Pinpoint the cell where the given text exists, returning its (X, Y) midpoint coordinate. 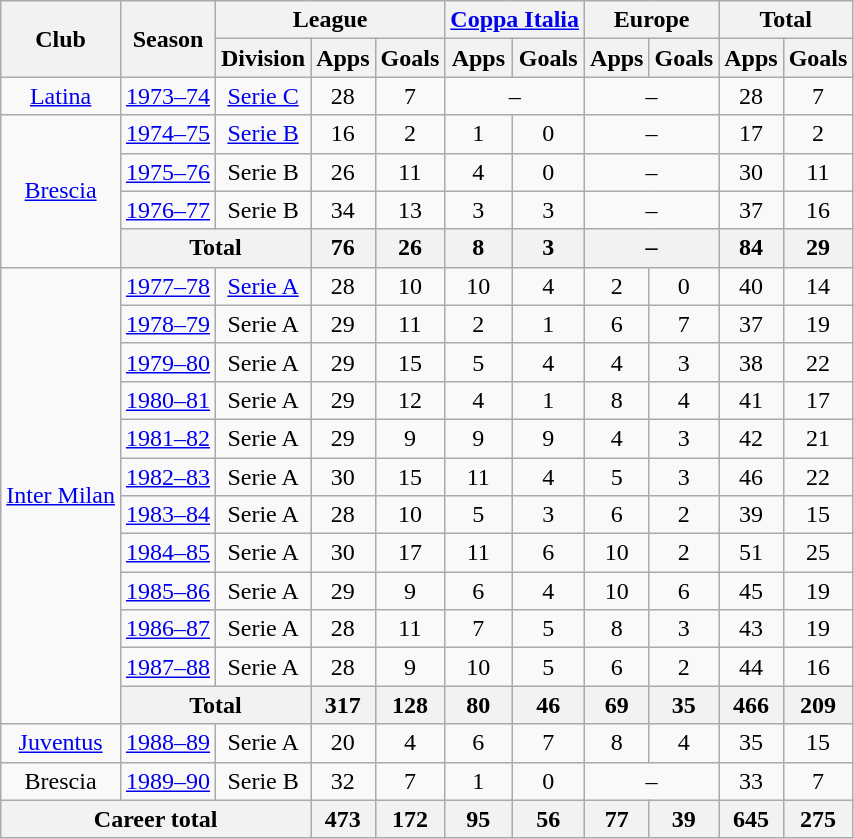
45 (751, 591)
76 (343, 248)
44 (751, 667)
645 (751, 819)
84 (751, 248)
1987–88 (168, 667)
1978–79 (168, 324)
Season (168, 39)
Latina (61, 96)
1986–87 (168, 629)
466 (751, 705)
Career total (156, 819)
51 (751, 553)
13 (410, 210)
1980–81 (168, 400)
1973–74 (168, 96)
1977–78 (168, 286)
1981–82 (168, 438)
33 (751, 781)
80 (478, 705)
League (330, 20)
1985–86 (168, 591)
Club (61, 39)
69 (617, 705)
Serie C (264, 96)
1988–89 (168, 743)
12 (410, 400)
473 (343, 819)
21 (818, 438)
172 (410, 819)
34 (343, 210)
14 (818, 286)
25 (818, 553)
Juventus (61, 743)
32 (343, 781)
275 (818, 819)
1979–80 (168, 362)
42 (751, 438)
40 (751, 286)
77 (617, 819)
43 (751, 629)
41 (751, 400)
1974–75 (168, 134)
95 (478, 819)
209 (818, 705)
1984–85 (168, 553)
128 (410, 705)
1976–77 (168, 210)
56 (548, 819)
1975–76 (168, 172)
1982–83 (168, 477)
Inter Milan (61, 496)
38 (751, 362)
1983–84 (168, 515)
1989–90 (168, 781)
20 (343, 743)
Division (264, 58)
317 (343, 705)
Coppa Italia (515, 20)
Europe (652, 20)
